Find where the given text appears and provide that cell's center as [X, Y] coordinate. 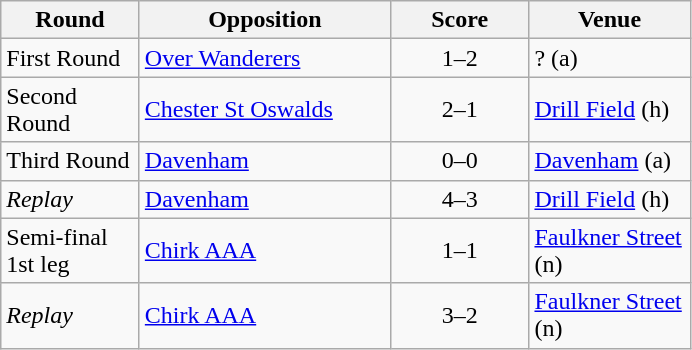
Over Wanderers [264, 58]
1–1 [460, 250]
Third Round [70, 161]
Second Round [70, 110]
4–3 [460, 199]
? (a) [610, 58]
Score [460, 20]
1–2 [460, 58]
2–1 [460, 110]
First Round [70, 58]
Round [70, 20]
Semi-final1st leg [70, 250]
Venue [610, 20]
Opposition [264, 20]
0–0 [460, 161]
Chester St Oswalds [264, 110]
Davenham (a) [610, 161]
3–2 [460, 316]
